Return [x, y] of the center of cell containing provided text 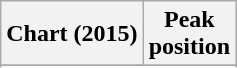
Peakposition [189, 34]
Chart (2015) [72, 34]
